Output the [x, y] coordinate of the center of the cell containing the given text.  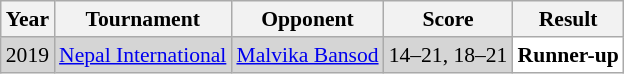
14–21, 18–21 [448, 55]
Result [568, 19]
Nepal International [142, 55]
Malvika Bansod [307, 55]
2019 [28, 55]
Year [28, 19]
Runner-up [568, 55]
Opponent [307, 19]
Tournament [142, 19]
Score [448, 19]
